Return (x, y) of the center of cell containing provided text 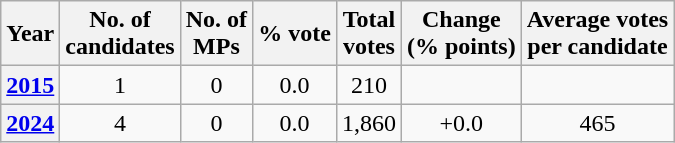
2024 (30, 123)
465 (598, 123)
2015 (30, 85)
+0.0 (461, 123)
Year (30, 34)
% vote (295, 34)
No. ofcandidates (120, 34)
No. ofMPs (216, 34)
4 (120, 123)
1 (120, 85)
Average votesper candidate (598, 34)
Totalvotes (368, 34)
210 (368, 85)
1,860 (368, 123)
Change(% points) (461, 34)
